Determine the [x, y] coordinate at the center of the cell enclosing the given text.  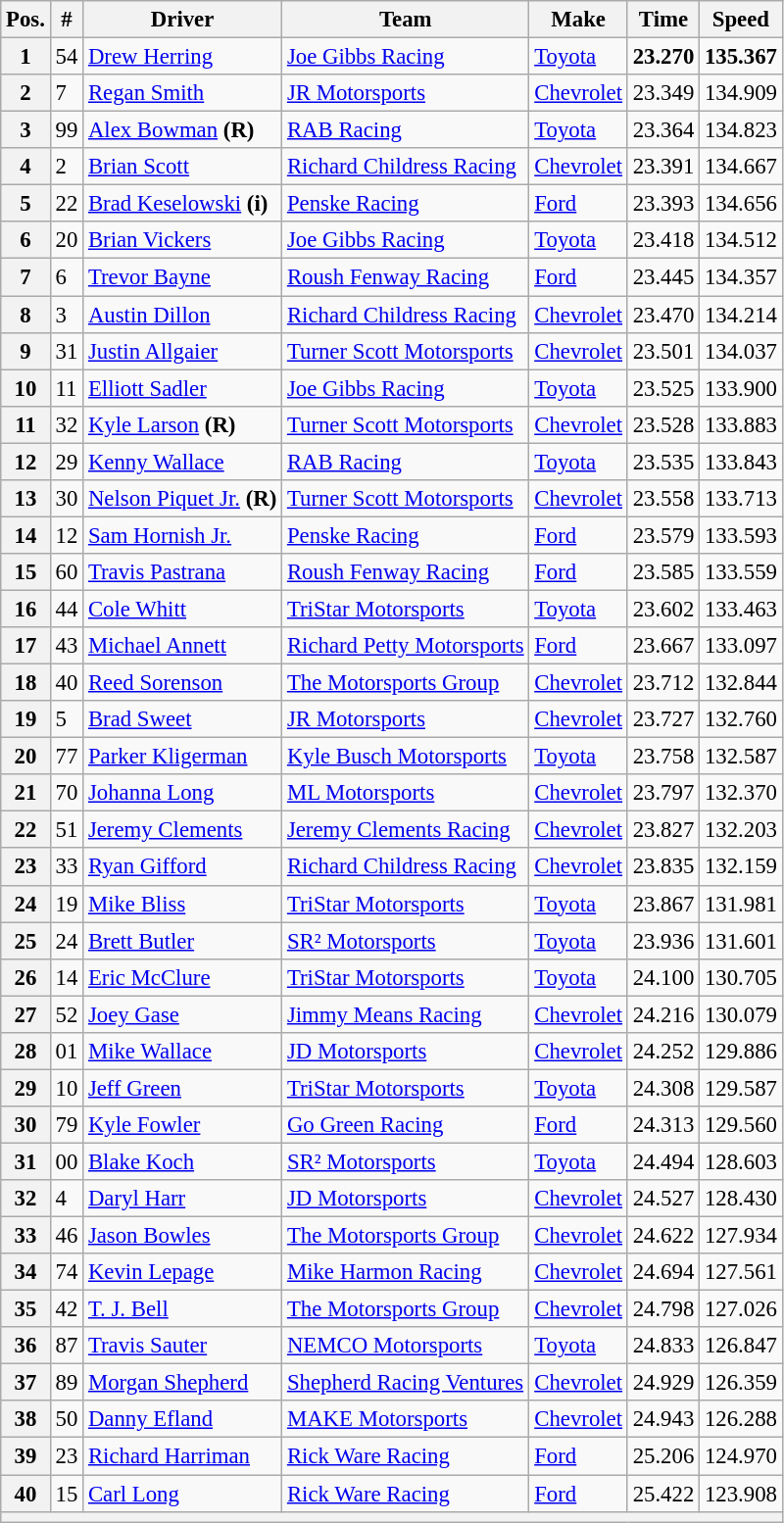
Blake Koch [182, 1161]
24.527 [662, 1199]
23.528 [662, 424]
132.159 [741, 867]
126.359 [741, 1383]
8 [25, 315]
131.981 [741, 904]
25 [25, 941]
Justin Allgaier [182, 351]
70 [67, 793]
134.037 [741, 351]
34 [25, 1272]
132.587 [741, 757]
Richard Petty Motorsports [406, 646]
130.079 [741, 1014]
23.579 [662, 535]
52 [67, 1014]
Travis Sauter [182, 1346]
MAKE Motorsports [406, 1420]
123.908 [741, 1494]
128.430 [741, 1199]
1 [25, 57]
Mike Wallace [182, 1052]
44 [67, 609]
35 [25, 1309]
23.558 [662, 499]
46 [67, 1236]
60 [67, 572]
Sam Hornish Jr. [182, 535]
Travis Pastrana [182, 572]
132.370 [741, 793]
130.705 [741, 977]
Pos. [25, 20]
23.667 [662, 646]
Mike Harmon Racing [406, 1272]
Kenny Wallace [182, 462]
9 [25, 351]
Carl Long [182, 1494]
38 [25, 1420]
Reed Sorenson [182, 683]
Brad Keselowski (i) [182, 204]
129.886 [741, 1052]
24.694 [662, 1272]
24.100 [662, 977]
126.847 [741, 1346]
Jeremy Clements [182, 830]
Alex Bowman (R) [182, 130]
Make [578, 20]
24.494 [662, 1161]
Morgan Shepherd [182, 1383]
134.357 [741, 277]
23.712 [662, 683]
Austin Dillon [182, 315]
Jason Bowles [182, 1236]
Danny Efland [182, 1420]
131.601 [741, 941]
127.026 [741, 1309]
51 [67, 830]
16 [25, 609]
24.313 [662, 1125]
Trevor Bayne [182, 277]
Parker Kligerman [182, 757]
23.349 [662, 93]
23.418 [662, 240]
ML Motorsports [406, 793]
74 [67, 1272]
Brett Butler [182, 941]
Speed [741, 20]
# [67, 20]
42 [67, 1309]
79 [67, 1125]
23.797 [662, 793]
Daryl Harr [182, 1199]
134.656 [741, 204]
133.097 [741, 646]
129.560 [741, 1125]
25.206 [662, 1456]
124.970 [741, 1456]
NEMCO Motorsports [406, 1346]
23.501 [662, 351]
Brad Sweet [182, 719]
134.909 [741, 93]
127.934 [741, 1236]
132.203 [741, 830]
87 [67, 1346]
00 [67, 1161]
133.843 [741, 462]
26 [25, 977]
133.883 [741, 424]
132.760 [741, 719]
24.252 [662, 1052]
Jeff Green [182, 1088]
23.936 [662, 941]
24.833 [662, 1346]
24.943 [662, 1420]
23.470 [662, 315]
Nelson Piquet Jr. (R) [182, 499]
129.587 [741, 1088]
Time [662, 20]
21 [25, 793]
24.308 [662, 1088]
Michael Annett [182, 646]
23.602 [662, 609]
18 [25, 683]
25.422 [662, 1494]
132.844 [741, 683]
43 [67, 646]
13 [25, 499]
135.367 [741, 57]
Brian Vickers [182, 240]
39 [25, 1456]
133.559 [741, 572]
Kyle Larson (R) [182, 424]
Shepherd Racing Ventures [406, 1383]
28 [25, 1052]
27 [25, 1014]
01 [67, 1052]
89 [67, 1383]
134.214 [741, 315]
133.463 [741, 609]
24.929 [662, 1383]
24.622 [662, 1236]
Joey Gase [182, 1014]
Johanna Long [182, 793]
23.364 [662, 130]
37 [25, 1383]
23.535 [662, 462]
23.585 [662, 572]
23.445 [662, 277]
23.758 [662, 757]
Kevin Lepage [182, 1272]
23.393 [662, 204]
24.798 [662, 1309]
127.561 [741, 1272]
Kyle Busch Motorsports [406, 757]
134.667 [741, 167]
Brian Scott [182, 167]
77 [67, 757]
134.823 [741, 130]
Cole Whitt [182, 609]
50 [67, 1420]
23.835 [662, 867]
23.525 [662, 388]
Elliott Sadler [182, 388]
23.270 [662, 57]
Jeremy Clements Racing [406, 830]
23.727 [662, 719]
99 [67, 130]
133.713 [741, 499]
T. J. Bell [182, 1309]
Go Green Racing [406, 1125]
23.391 [662, 167]
134.512 [741, 240]
Team [406, 20]
23.867 [662, 904]
Regan Smith [182, 93]
17 [25, 646]
24.216 [662, 1014]
133.900 [741, 388]
126.288 [741, 1420]
Kyle Fowler [182, 1125]
54 [67, 57]
133.593 [741, 535]
Eric McClure [182, 977]
Richard Harriman [182, 1456]
Drew Herring [182, 57]
Driver [182, 20]
Jimmy Means Racing [406, 1014]
Ryan Gifford [182, 867]
36 [25, 1346]
23.827 [662, 830]
128.603 [741, 1161]
Mike Bliss [182, 904]
